Return (X, Y) of the center of cell containing provided text 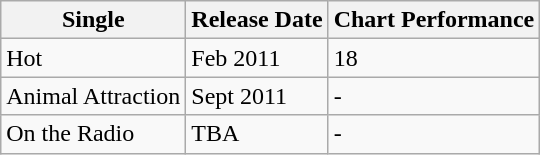
Single (94, 20)
Animal Attraction (94, 96)
TBA (257, 134)
18 (434, 58)
Sept 2011 (257, 96)
On the Radio (94, 134)
Hot (94, 58)
Feb 2011 (257, 58)
Release Date (257, 20)
Chart Performance (434, 20)
